Find where the given text appears and provide that cell's center as [X, Y] coordinate. 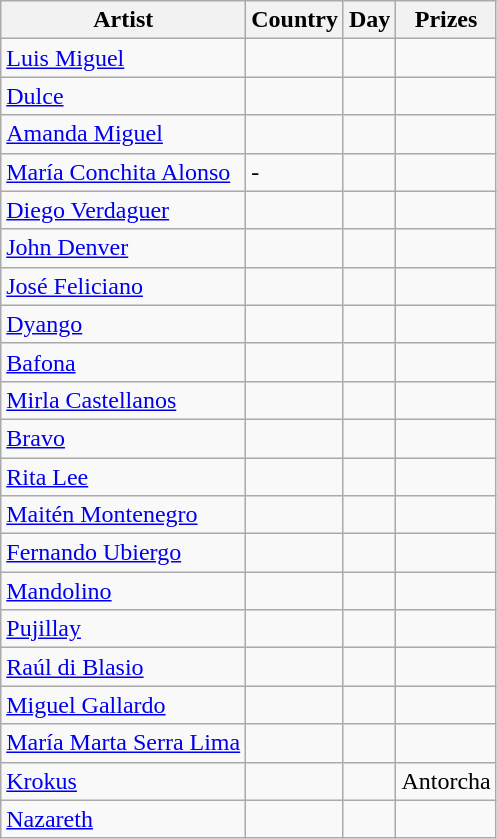
Dulce [124, 96]
Day [369, 20]
Mirla Castellanos [124, 400]
Nazareth [124, 819]
Dyango [124, 324]
Amanda Miguel [124, 134]
Krokus [124, 781]
Diego Verdaguer [124, 210]
María Conchita Alonso [124, 172]
Fernando Ubiergo [124, 553]
Luis Miguel [124, 58]
Pujillay [124, 629]
Miguel Gallardo [124, 705]
Artist [124, 20]
Maitén Montenegro [124, 515]
Country [295, 20]
María Marta Serra Lima [124, 743]
Rita Lee [124, 477]
Antorcha [446, 781]
Bafona [124, 362]
John Denver [124, 248]
Bravo [124, 438]
José Feliciano [124, 286]
Mandolino [124, 591]
- [295, 172]
Raúl di Blasio [124, 667]
Prizes [446, 20]
